Return [X, Y] of the center of cell containing provided text 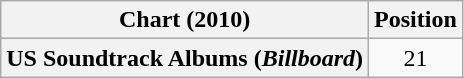
Chart (2010) [185, 20]
21 [416, 58]
Position [416, 20]
US Soundtrack Albums (Billboard) [185, 58]
